Extract the [X, Y] coordinate from the center of the cell holding the provided text.  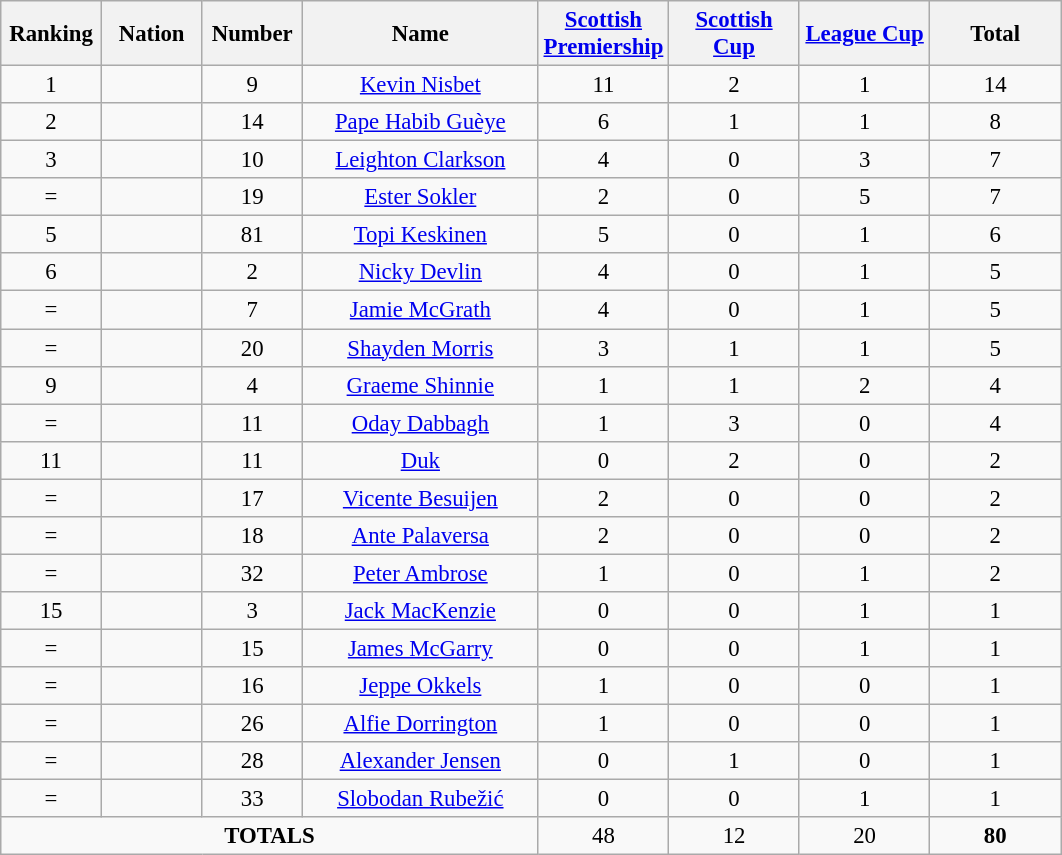
Alexander Jensen [421, 761]
28 [252, 761]
Nicky Devlin [421, 273]
James McGarry [421, 648]
18 [252, 536]
Scottish Cup [734, 34]
16 [252, 686]
Shayden Morris [421, 348]
Graeme Shinnie [421, 385]
Leighton Clarkson [421, 160]
Oday Dabbagh [421, 423]
Pape Habib Guèye [421, 122]
Ester Sokler [421, 197]
12 [734, 836]
Scottish Premiership [604, 34]
TOTALS [270, 836]
81 [252, 235]
Ante Palaversa [421, 536]
19 [252, 197]
Vicente Besuijen [421, 498]
Number [252, 34]
Name [421, 34]
League Cup [864, 34]
33 [252, 799]
Total [996, 34]
8 [996, 122]
80 [996, 836]
Jack MacKenzie [421, 611]
Jamie McGrath [421, 310]
10 [252, 160]
Kevin Nisbet [421, 85]
26 [252, 724]
Nation [152, 34]
48 [604, 836]
Alfie Dorrington [421, 724]
Topi Keskinen [421, 235]
Duk [421, 460]
Ranking [52, 34]
Slobodan Rubežić [421, 799]
Jeppe Okkels [421, 686]
Peter Ambrose [421, 573]
17 [252, 498]
32 [252, 573]
